Return (X, Y) of the center of cell containing provided text 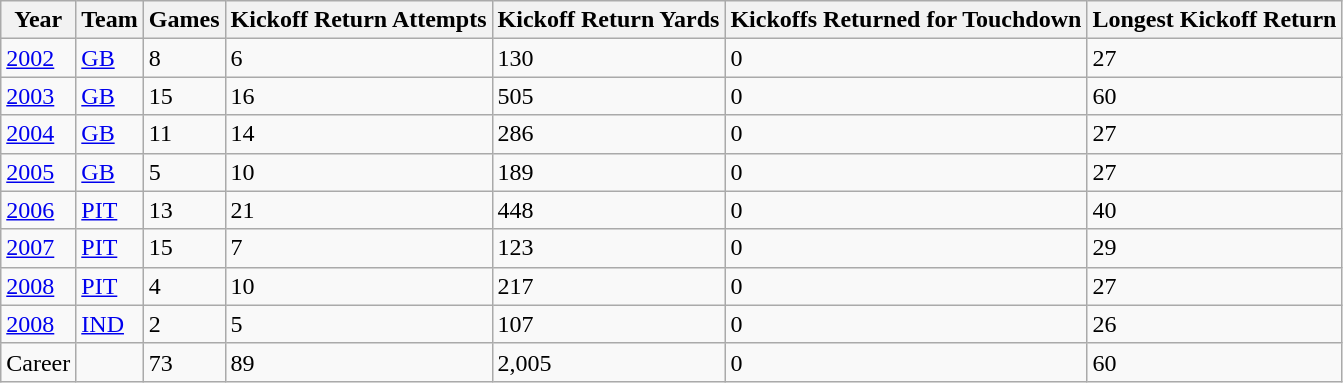
123 (608, 248)
14 (358, 134)
29 (1214, 248)
2006 (38, 210)
2002 (38, 58)
13 (184, 210)
Career (38, 362)
Kickoff Return Attempts (358, 20)
Year (38, 20)
189 (608, 172)
107 (608, 324)
2003 (38, 96)
26 (1214, 324)
2 (184, 324)
8 (184, 58)
7 (358, 248)
217 (608, 286)
IND (110, 324)
Longest Kickoff Return (1214, 20)
286 (608, 134)
40 (1214, 210)
448 (608, 210)
505 (608, 96)
Kickoffs Returned for Touchdown (906, 20)
16 (358, 96)
2,005 (608, 362)
2004 (38, 134)
Games (184, 20)
89 (358, 362)
Team (110, 20)
11 (184, 134)
21 (358, 210)
73 (184, 362)
2005 (38, 172)
Kickoff Return Yards (608, 20)
2007 (38, 248)
130 (608, 58)
4 (184, 286)
6 (358, 58)
